Return (X, Y) of the center of cell containing provided text 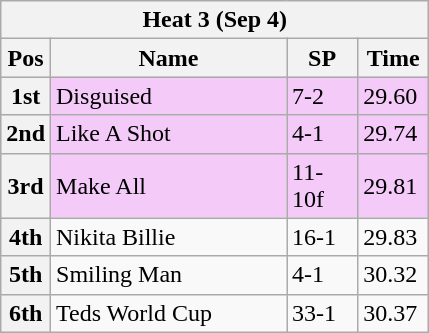
6th (26, 313)
16-1 (322, 237)
3rd (26, 186)
Teds World Cup (169, 313)
33-1 (322, 313)
11-10f (322, 186)
29.74 (394, 134)
Name (169, 58)
4th (26, 237)
29.83 (394, 237)
Time (394, 58)
5th (26, 275)
Smiling Man (169, 275)
SP (322, 58)
30.37 (394, 313)
Disguised (169, 96)
Heat 3 (Sep 4) (215, 20)
Nikita Billie (169, 237)
29.81 (394, 186)
Like A Shot (169, 134)
2nd (26, 134)
7-2 (322, 96)
Pos (26, 58)
1st (26, 96)
30.32 (394, 275)
29.60 (394, 96)
Make All (169, 186)
